Capture the cell that displays the provided text and extract its (x, y) central coordinate. 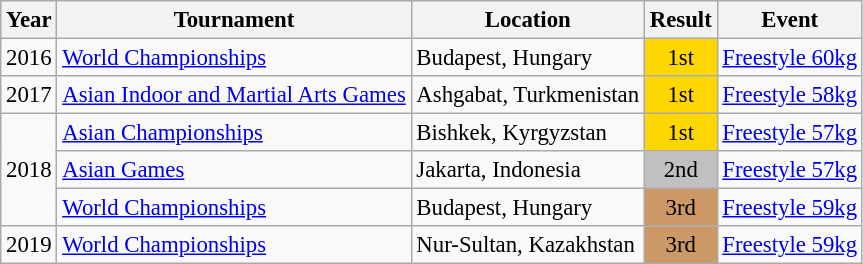
2018 (29, 170)
Year (29, 20)
Event (790, 20)
Ashgabat, Turkmenistan (528, 95)
Nur-Sultan, Kazakhstan (528, 245)
2016 (29, 58)
Tournament (234, 20)
Asian Games (234, 170)
2019 (29, 245)
2017 (29, 95)
Location (528, 20)
Freestyle 58kg (790, 95)
Freestyle 60kg (790, 58)
Asian Indoor and Martial Arts Games (234, 95)
Jakarta, Indonesia (528, 170)
2nd (680, 170)
Bishkek, Kyrgyzstan (528, 133)
Result (680, 20)
Asian Championships (234, 133)
